Search for the cell housing the specified text and yield its [X, Y] center coordinate. 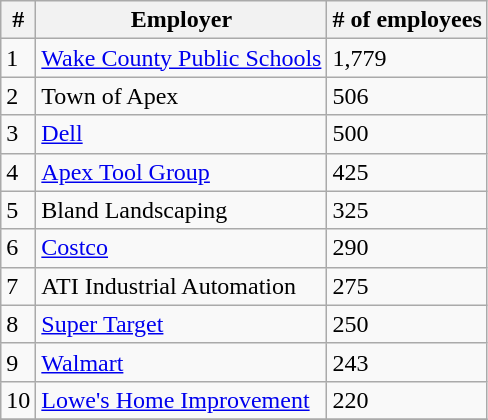
8 [18, 324]
Walmart [182, 362]
ATI Industrial Automation [182, 286]
5 [18, 210]
Costco [182, 248]
243 [407, 362]
275 [407, 286]
1 [18, 58]
2 [18, 96]
# [18, 20]
500 [407, 134]
Bland Landscaping [182, 210]
# of employees [407, 20]
7 [18, 286]
Employer [182, 20]
290 [407, 248]
250 [407, 324]
220 [407, 400]
Town of Apex [182, 96]
10 [18, 400]
1,779 [407, 58]
6 [18, 248]
506 [407, 96]
4 [18, 172]
3 [18, 134]
Lowe's Home Improvement [182, 400]
Apex Tool Group [182, 172]
Wake County Public Schools [182, 58]
Dell [182, 134]
425 [407, 172]
Super Target [182, 324]
325 [407, 210]
9 [18, 362]
